Scan for the cell matching the given text and deliver its [x, y] coordinate at center. 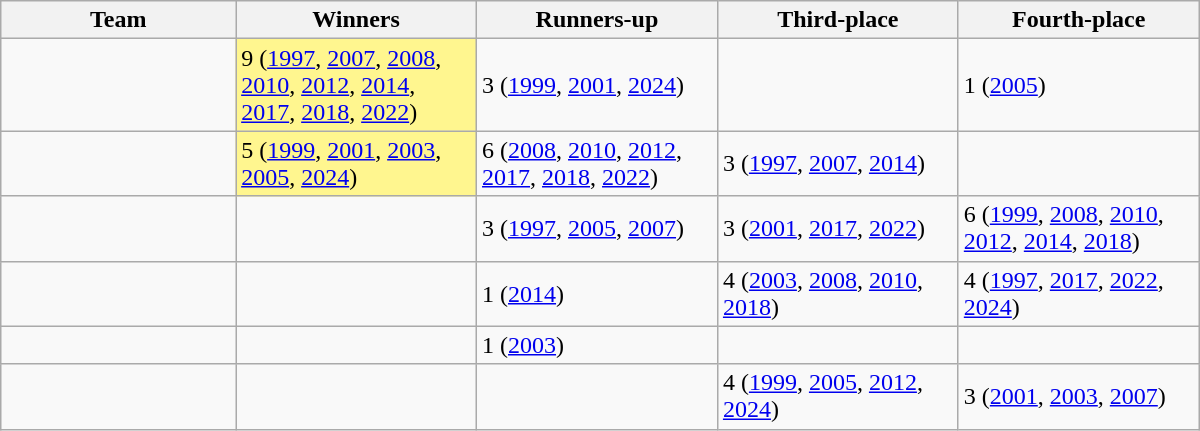
4 (1997, 2017, 2022, 2024) [1078, 294]
3 (1997, 2005, 2007) [598, 228]
3 (2001, 2003, 2007) [1078, 396]
Fourth-place [1078, 20]
6 (1999, 2008, 2010, 2012, 2014, 2018) [1078, 228]
1 (2005) [1078, 85]
Third-place [838, 20]
4 (2003, 2008, 2010, 2018) [838, 294]
1 (2003) [598, 345]
5 (1999, 2001, 2003, 2005, 2024) [356, 164]
Winners [356, 20]
6 (2008, 2010, 2012, 2017, 2018, 2022) [598, 164]
3 (2001, 2017, 2022) [838, 228]
3 (1997, 2007, 2014) [838, 164]
Runners-up [598, 20]
4 (1999, 2005, 2012, 2024) [838, 396]
Team [118, 20]
1 (2014) [598, 294]
3 (1999, 2001, 2024) [598, 85]
9 (1997, 2007, 2008, 2010, 2012, 2014, 2017, 2018, 2022) [356, 85]
